Extract the [X, Y] coordinate from the center of the cell holding the provided text.  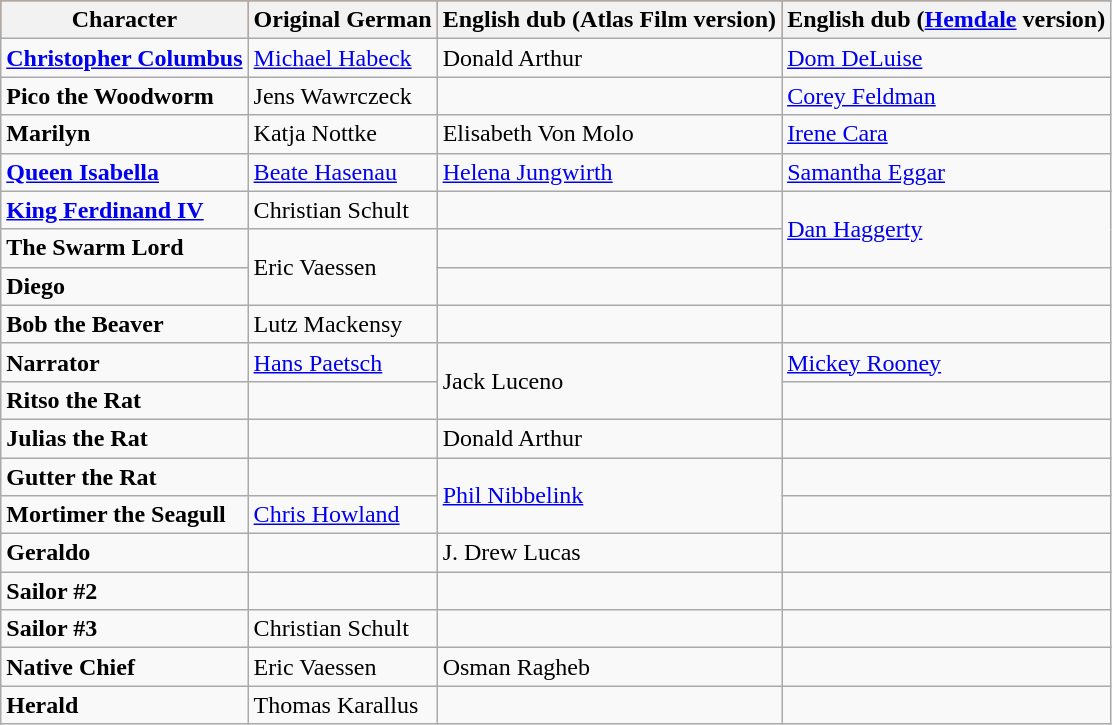
Elisabeth Von Molo [609, 134]
Character [124, 20]
English dub (Hemdale version) [946, 20]
Samantha Eggar [946, 172]
Phil Nibbelink [609, 496]
Christopher Columbus [124, 58]
Lutz Mackensy [342, 324]
Dom DeLuise [946, 58]
Helena Jungwirth [609, 172]
Corey Feldman [946, 96]
Jack Luceno [609, 381]
Sailor #2 [124, 591]
Sailor #3 [124, 629]
English dub (Atlas Film version) [609, 20]
Irene Cara [946, 134]
Osman Ragheb [609, 667]
Narrator [124, 362]
J. Drew Lucas [609, 553]
Native Chief [124, 667]
Michael Habeck [342, 58]
King Ferdinand IV [124, 210]
Julias the Rat [124, 438]
Bob the Beaver [124, 324]
Original German [342, 20]
Hans Paetsch [342, 362]
Katja Nottke [342, 134]
Thomas Karallus [342, 705]
Ritso the Rat [124, 400]
Herald [124, 705]
Diego [124, 286]
Pico the Woodworm [124, 96]
Mickey Rooney [946, 362]
Chris Howland [342, 515]
Gutter the Rat [124, 477]
Mortimer the Seagull [124, 515]
The Swarm Lord [124, 248]
Jens Wawrczeck [342, 96]
Geraldo [124, 553]
Marilyn [124, 134]
Dan Haggerty [946, 229]
Beate Hasenau [342, 172]
Queen Isabella [124, 172]
